Identify which cell holds the provided text, then report its (x, y) central coordinate. 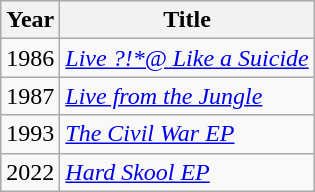
Year (30, 20)
Title (187, 20)
1986 (30, 58)
2022 (30, 172)
Live ?!*@ Like a Suicide (187, 58)
Live from the Jungle (187, 96)
1987 (30, 96)
The Civil War EP (187, 134)
1993 (30, 134)
Hard Skool EP (187, 172)
